Return the (x, y) coordinate for the center point of the cell that contains the specified text.  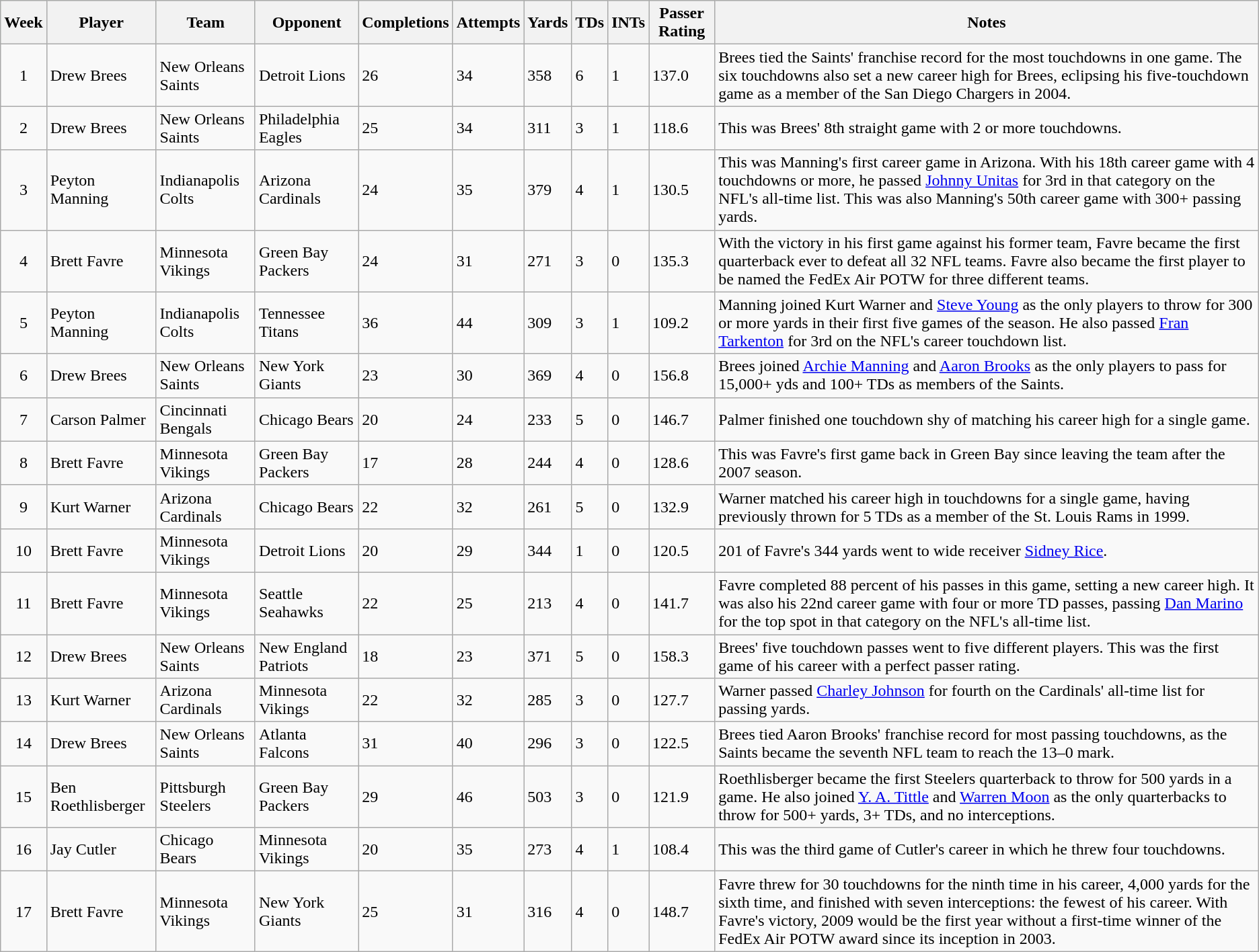
Carson Palmer (101, 420)
Yards (547, 23)
146.7 (682, 420)
316 (547, 912)
271 (547, 261)
Warner matched his career high in touchdowns for a single game, having previously thrown for 5 TDs as a member of the St. Louis Rams in 1999. (987, 507)
127.7 (682, 701)
10 (24, 550)
120.5 (682, 550)
156.8 (682, 375)
40 (488, 744)
109.2 (682, 323)
261 (547, 507)
371 (547, 656)
New England Patriots (307, 656)
122.5 (682, 744)
135.3 (682, 261)
8 (24, 463)
369 (547, 375)
309 (547, 323)
26 (406, 75)
14 (24, 744)
7 (24, 420)
Player (101, 23)
Completions (406, 23)
130.5 (682, 190)
Notes (987, 23)
244 (547, 463)
233 (547, 420)
Brees joined Archie Manning and Aaron Brooks as the only players to pass for 15,000+ yds and 100+ TDs as members of the Saints. (987, 375)
503 (547, 797)
Ben Roethlisberger (101, 797)
108.4 (682, 850)
16 (24, 850)
Passer Rating (682, 23)
TDs (590, 23)
121.9 (682, 797)
9 (24, 507)
Week (24, 23)
311 (547, 128)
Brees' five touchdown passes went to five different players. This was the first game of his career with a perfect passer rating. (987, 656)
Team (206, 23)
30 (488, 375)
This was Brees' 8th straight game with 2 or more touchdowns. (987, 128)
379 (547, 190)
13 (24, 701)
Seattle Seahawks (307, 603)
158.3 (682, 656)
148.7 (682, 912)
12 (24, 656)
46 (488, 797)
Pittsburgh Steelers (206, 797)
137.0 (682, 75)
358 (547, 75)
Philadelphia Eagles (307, 128)
2 (24, 128)
213 (547, 603)
Cincinnati Bengals (206, 420)
273 (547, 850)
118.6 (682, 128)
Warner passed Charley Johnson for fourth on the Cardinals' all-time list for passing yards. (987, 701)
44 (488, 323)
15 (24, 797)
Opponent (307, 23)
128.6 (682, 463)
201 of Favre's 344 yards went to wide receiver Sidney Rice. (987, 550)
Attempts (488, 23)
This was the third game of Cutler's career in which he threw four touchdowns. (987, 850)
296 (547, 744)
132.9 (682, 507)
11 (24, 603)
18 (406, 656)
Tennessee Titans (307, 323)
INTs (628, 23)
This was Favre's first game back in Green Bay since leaving the team after the 2007 season. (987, 463)
344 (547, 550)
28 (488, 463)
Jay Cutler (101, 850)
141.7 (682, 603)
Atlanta Falcons (307, 744)
285 (547, 701)
Brees tied Aaron Brooks' franchise record for most passing touchdowns, as the Saints became the seventh NFL team to reach the 13–0 mark. (987, 744)
36 (406, 323)
Palmer finished one touchdown shy of matching his career high for a single game. (987, 420)
